Scan for the cell matching the given text and deliver its (X, Y) coordinate at center. 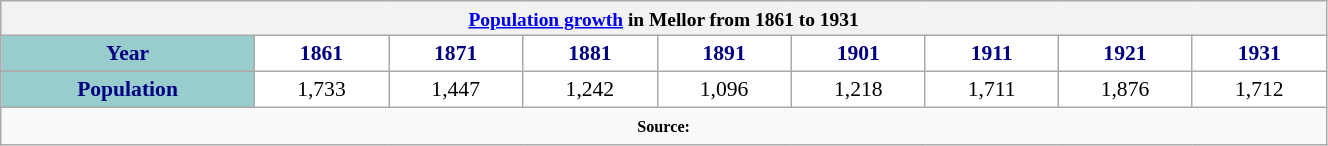
1,711 (991, 90)
1891 (724, 54)
1871 (456, 54)
1,447 (456, 90)
1,096 (724, 90)
1931 (1259, 54)
1,876 (1125, 90)
1,218 (858, 90)
Population (128, 90)
1,242 (590, 90)
1901 (858, 54)
1861 (321, 54)
1881 (590, 54)
1,733 (321, 90)
1,712 (1259, 90)
Year (128, 54)
Population growth in Mellor from 1861 to 1931 (664, 18)
1921 (1125, 54)
Source: (664, 126)
1911 (991, 54)
